Capture the cell that displays the provided text and extract its (x, y) central coordinate. 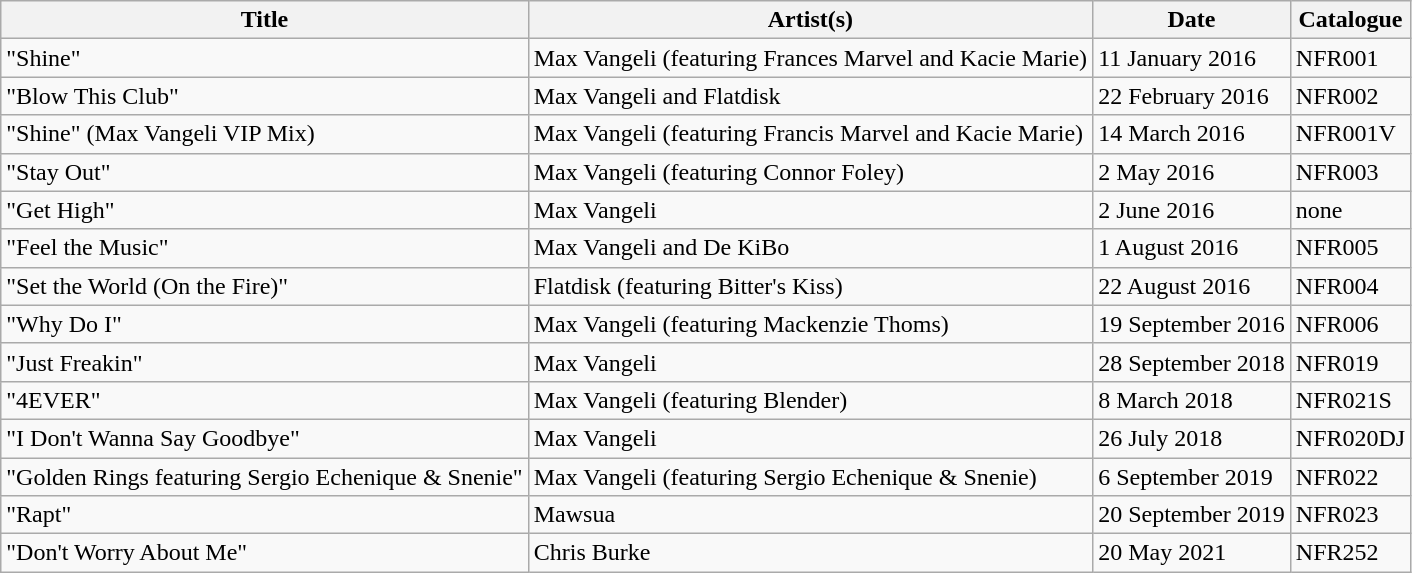
Chris Burke (810, 553)
"Why Do I" (264, 324)
NFR023 (1350, 515)
28 September 2018 (1192, 362)
"Just Freakin" (264, 362)
none (1350, 210)
Artist(s) (810, 20)
"4EVER" (264, 400)
"Stay Out" (264, 172)
Max Vangeli (featuring Mackenzie Thoms) (810, 324)
Max Vangeli and De KiBo (810, 248)
11 January 2016 (1192, 58)
2 May 2016 (1192, 172)
"Blow This Club" (264, 96)
"Shine" (Max Vangeli VIP Mix) (264, 134)
NFR020DJ (1350, 438)
NFR019 (1350, 362)
Date (1192, 20)
"Shine" (264, 58)
NFR001 (1350, 58)
"Golden Rings featuring Sergio Echenique & Snenie" (264, 477)
NFR002 (1350, 96)
"Feel the Music" (264, 248)
NFR022 (1350, 477)
Max Vangeli (featuring Frances Marvel and Kacie Marie) (810, 58)
20 May 2021 (1192, 553)
NFR006 (1350, 324)
6 September 2019 (1192, 477)
NFR252 (1350, 553)
Title (264, 20)
8 March 2018 (1192, 400)
NFR004 (1350, 286)
1 August 2016 (1192, 248)
20 September 2019 (1192, 515)
Max Vangeli (featuring Sergio Echenique & Snenie) (810, 477)
22 August 2016 (1192, 286)
Flatdisk (featuring Bitter's Kiss) (810, 286)
"Get High" (264, 210)
2 June 2016 (1192, 210)
14 March 2016 (1192, 134)
"I Don't Wanna Say Goodbye" (264, 438)
Max Vangeli and Flatdisk (810, 96)
"Set the World (On the Fire)" (264, 286)
26 July 2018 (1192, 438)
Mawsua (810, 515)
"Don't Worry About Me" (264, 553)
NFR021S (1350, 400)
NFR003 (1350, 172)
19 September 2016 (1192, 324)
Max Vangeli (featuring Francis Marvel and Kacie Marie) (810, 134)
Catalogue (1350, 20)
Max Vangeli (featuring Connor Foley) (810, 172)
NFR001V (1350, 134)
22 February 2016 (1192, 96)
NFR005 (1350, 248)
"Rapt" (264, 515)
Max Vangeli (featuring Blender) (810, 400)
